Search for the cell housing the specified text and yield its [X, Y] center coordinate. 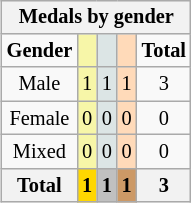
Gender [40, 51]
Female [40, 118]
Medals by gender [96, 17]
Mixed [40, 152]
Male [40, 84]
